Search for the cell housing the specified text and yield its (X, Y) center coordinate. 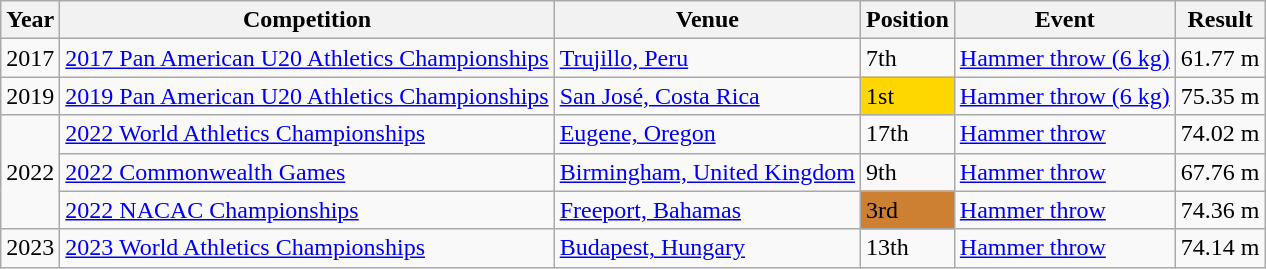
17th (908, 134)
Position (908, 20)
2017 Pan American U20 Athletics Championships (307, 58)
74.36 m (1220, 210)
Eugene, Oregon (707, 134)
2017 (30, 58)
3rd (908, 210)
9th (908, 172)
Year (30, 20)
13th (908, 248)
San José, Costa Rica (707, 96)
2019 (30, 96)
74.02 m (1220, 134)
67.76 m (1220, 172)
Competition (307, 20)
2022 World Athletics Championships (307, 134)
75.35 m (1220, 96)
Venue (707, 20)
74.14 m (1220, 248)
1st (908, 96)
2023 World Athletics Championships (307, 248)
Birmingham, United Kingdom (707, 172)
2022 Commonwealth Games (307, 172)
2023 (30, 248)
7th (908, 58)
Trujillo, Peru (707, 58)
Budapest, Hungary (707, 248)
2019 Pan American U20 Athletics Championships (307, 96)
61.77 m (1220, 58)
Result (1220, 20)
Freeport, Bahamas (707, 210)
2022 NACAC Championships (307, 210)
Event (1064, 20)
2022 (30, 172)
